Capture the cell that displays the provided text and extract its (X, Y) central coordinate. 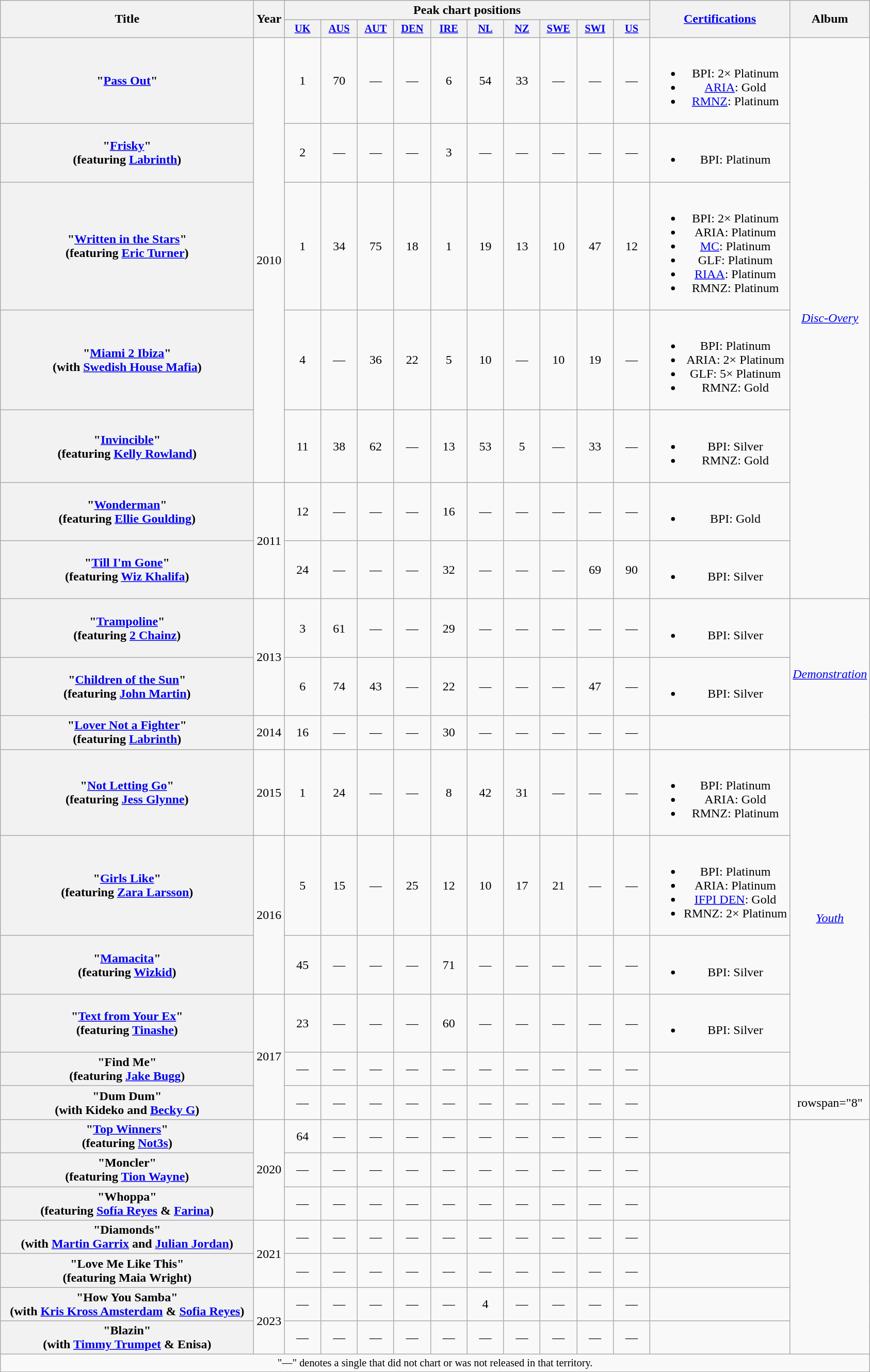
"Not Letting Go"(featuring Jess Glynne) (127, 793)
BPI: PlatinumARIA: 2× PlatinumGLF: 5× PlatinumRMNZ: Gold (719, 360)
"Top Winners"(featuring Not3s) (127, 1136)
43 (376, 686)
32 (449, 570)
"Blazin"(with Timmy Trumpet & Enisa) (127, 1337)
74 (340, 686)
SWI (595, 29)
Demonstration (830, 674)
23 (302, 1023)
"Invincible"(featuring Kelly Rowland) (127, 446)
25 (412, 885)
BPI: Gold (719, 512)
"Frisky"(featuring Labrinth) (127, 153)
21 (558, 885)
"Whoppa"(featuring Sofía Reyes & Farina) (127, 1203)
"Written in the Stars"(featuring Eric Turner) (127, 246)
70 (340, 80)
"Lover Not a Fighter"(featuring Labrinth) (127, 733)
Peak chart positions (468, 10)
SWE (558, 29)
NZ (522, 29)
2021 (269, 1254)
BPI: 2× PlatinumARIA: GoldRMNZ: Platinum (719, 80)
"Mamacita"(featuring Wizkid) (127, 965)
30 (449, 733)
36 (376, 360)
Certifications (719, 19)
IRE (449, 29)
"Text from Your Ex"(featuring Tinashe) (127, 1023)
15 (340, 885)
UK (302, 29)
2016 (269, 914)
"Till I'm Gone"(featuring Wiz Khalifa) (127, 570)
rowspan="8" (830, 1102)
"Moncler"(featuring Tion Wayne) (127, 1170)
"Girls Like"(featuring Zara Larsson) (127, 885)
"Love Me Like This"(featuring Maia Wright) (127, 1270)
11 (302, 446)
NL (485, 29)
Youth (830, 917)
"Pass Out" (127, 80)
62 (376, 446)
US (632, 29)
69 (595, 570)
BPI: Platinum (719, 153)
71 (449, 965)
2 (302, 153)
2010 (269, 260)
DEN (412, 29)
BPI: PlatinumARIA: GoldRMNZ: Platinum (719, 793)
64 (302, 1136)
29 (449, 628)
2017 (269, 1057)
"Find Me"(featuring Jake Bugg) (127, 1069)
2020 (269, 1169)
AUT (376, 29)
90 (632, 570)
17 (522, 885)
53 (485, 446)
"—" denotes a single that did not chart or was not released in that territory. (436, 1363)
BPI: 2× PlatinumARIA: PlatinumMC: PlatinumGLF: PlatinumRIAA: PlatinumRMNZ: Platinum (719, 246)
2023 (269, 1321)
54 (485, 80)
"Wonderman"(featuring Ellie Goulding) (127, 512)
2014 (269, 733)
"How You Samba"(with Kris Kross Amsterdam & Sofia Reyes) (127, 1304)
38 (340, 446)
"Dum Dum"(with Kideko and Becky G) (127, 1102)
61 (340, 628)
75 (376, 246)
34 (340, 246)
"Diamonds"(with Martin Garrix and Julian Jordan) (127, 1237)
2011 (269, 541)
18 (412, 246)
31 (522, 793)
BPI: SilverRMNZ: Gold (719, 446)
42 (485, 793)
45 (302, 965)
"Trampoline"(featuring 2 Chainz) (127, 628)
BPI: PlatinumARIA: PlatinumIFPI DEN: GoldRMNZ: 2× Platinum (719, 885)
2015 (269, 793)
Disc-Overy (830, 318)
Year (269, 19)
AUS (340, 29)
Title (127, 19)
Album (830, 19)
60 (449, 1023)
"Children of the Sun"(featuring John Martin) (127, 686)
2013 (269, 657)
8 (449, 793)
"Miami 2 Ibiza"(with Swedish House Mafia) (127, 360)
